Determine the (x, y) coordinate at the center of the cell enclosing the given text.  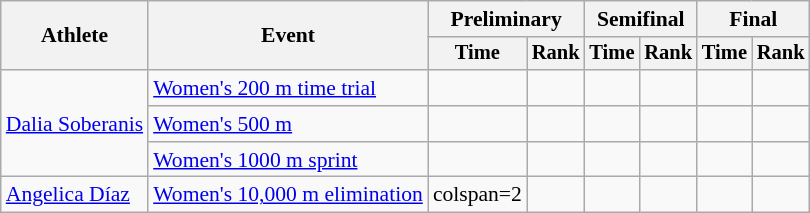
Angelica Díaz (74, 195)
colspan=2 (478, 195)
Preliminary (506, 19)
Women's 200 m time trial (288, 88)
Women's 10,000 m elimination (288, 195)
Event (288, 36)
Women's 1000 m sprint (288, 160)
Women's 500 m (288, 124)
Final (753, 19)
Semifinal (640, 19)
Athlete (74, 36)
Dalia Soberanis (74, 124)
